From the cell containing the given text, extract its center point as (X, Y) coordinate. 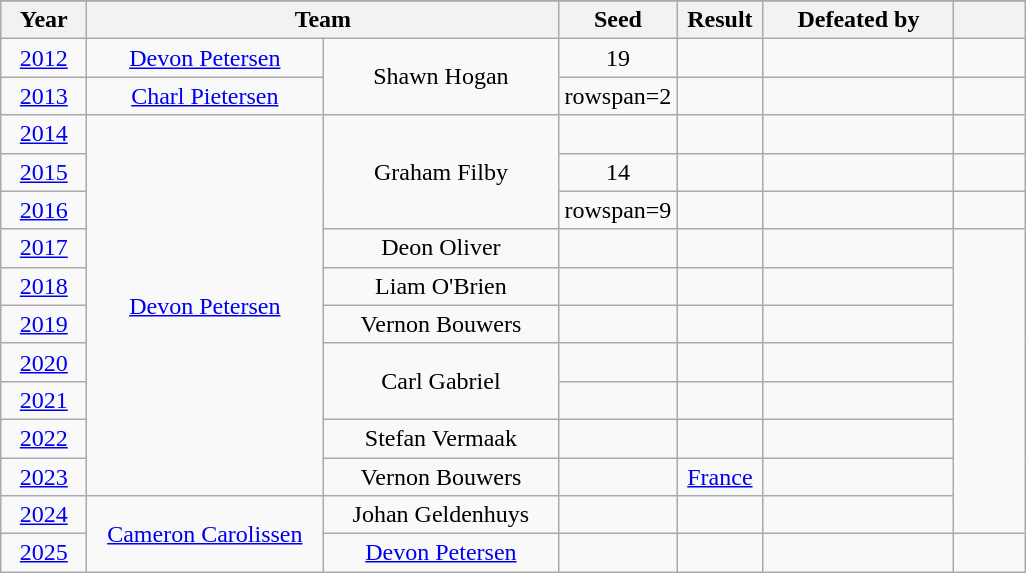
Stefan Vermaak (441, 438)
Carl Gabriel (441, 381)
2023 (44, 477)
Year (44, 20)
Liam O'Brien (441, 286)
Graham Filby (441, 172)
Seed (618, 20)
France (720, 477)
2018 (44, 286)
2016 (44, 210)
2022 (44, 438)
2012 (44, 58)
Defeated by (858, 20)
2017 (44, 248)
2013 (44, 96)
Shawn Hogan (441, 77)
2014 (44, 134)
Deon Oliver (441, 248)
14 (618, 172)
Result (720, 20)
Cameron Carolissen (205, 534)
Team (323, 20)
2019 (44, 324)
19 (618, 58)
2024 (44, 515)
2021 (44, 400)
2020 (44, 362)
Charl Pietersen (205, 96)
2015 (44, 172)
Johan Geldenhuys (441, 515)
2025 (44, 553)
rowspan=2 (618, 96)
rowspan=9 (618, 210)
